Scan for the cell matching the given text and deliver its [X, Y] coordinate at center. 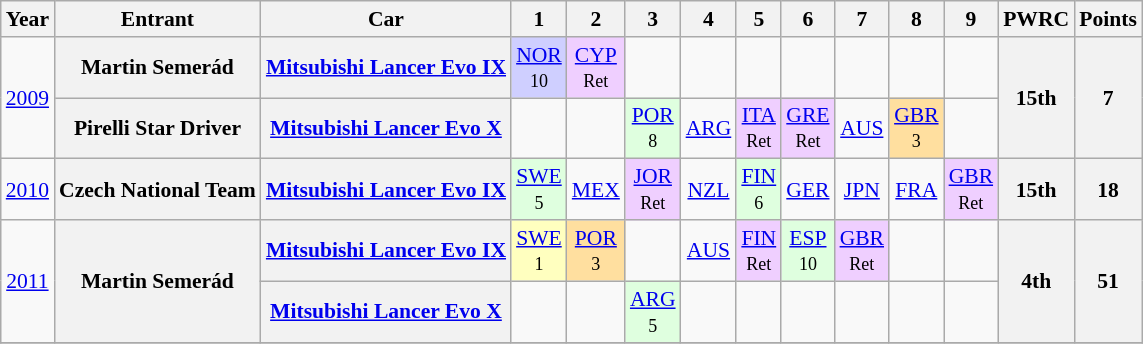
Czech National Team [158, 190]
MEX [596, 190]
SWE5 [539, 190]
PWRC [1036, 19]
JPN [862, 190]
8 [916, 19]
Pirelli Star Driver [158, 128]
GBR3 [916, 128]
JORRet [653, 190]
18 [1108, 190]
Year [28, 19]
GER [808, 190]
9 [972, 19]
4th [1036, 281]
SWE1 [539, 250]
3 [653, 19]
51 [1108, 281]
NOR10 [539, 68]
2011 [28, 281]
FINRet [758, 250]
2009 [28, 98]
4 [709, 19]
6 [808, 19]
ITARet [758, 128]
2010 [28, 190]
1 [539, 19]
Entrant [158, 19]
ARG [709, 128]
NZL [709, 190]
POR3 [596, 250]
Car [386, 19]
FIN6 [758, 190]
5 [758, 19]
Points [1108, 19]
POR8 [653, 128]
ARG5 [653, 312]
FRA [916, 190]
ESP10 [808, 250]
GRERet [808, 128]
CYPRet [596, 68]
2 [596, 19]
